Return (X, Y) of the center of cell containing provided text 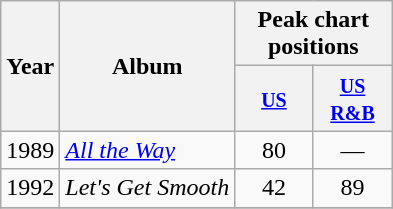
US (274, 98)
1992 (30, 188)
Peak chart positions (314, 34)
— (352, 150)
89 (352, 188)
Year (30, 66)
US R&B (352, 98)
All the Way (148, 150)
80 (274, 150)
Let's Get Smooth (148, 188)
Album (148, 66)
42 (274, 188)
1989 (30, 150)
